Pinpoint the cell where the given text exists, returning its (X, Y) midpoint coordinate. 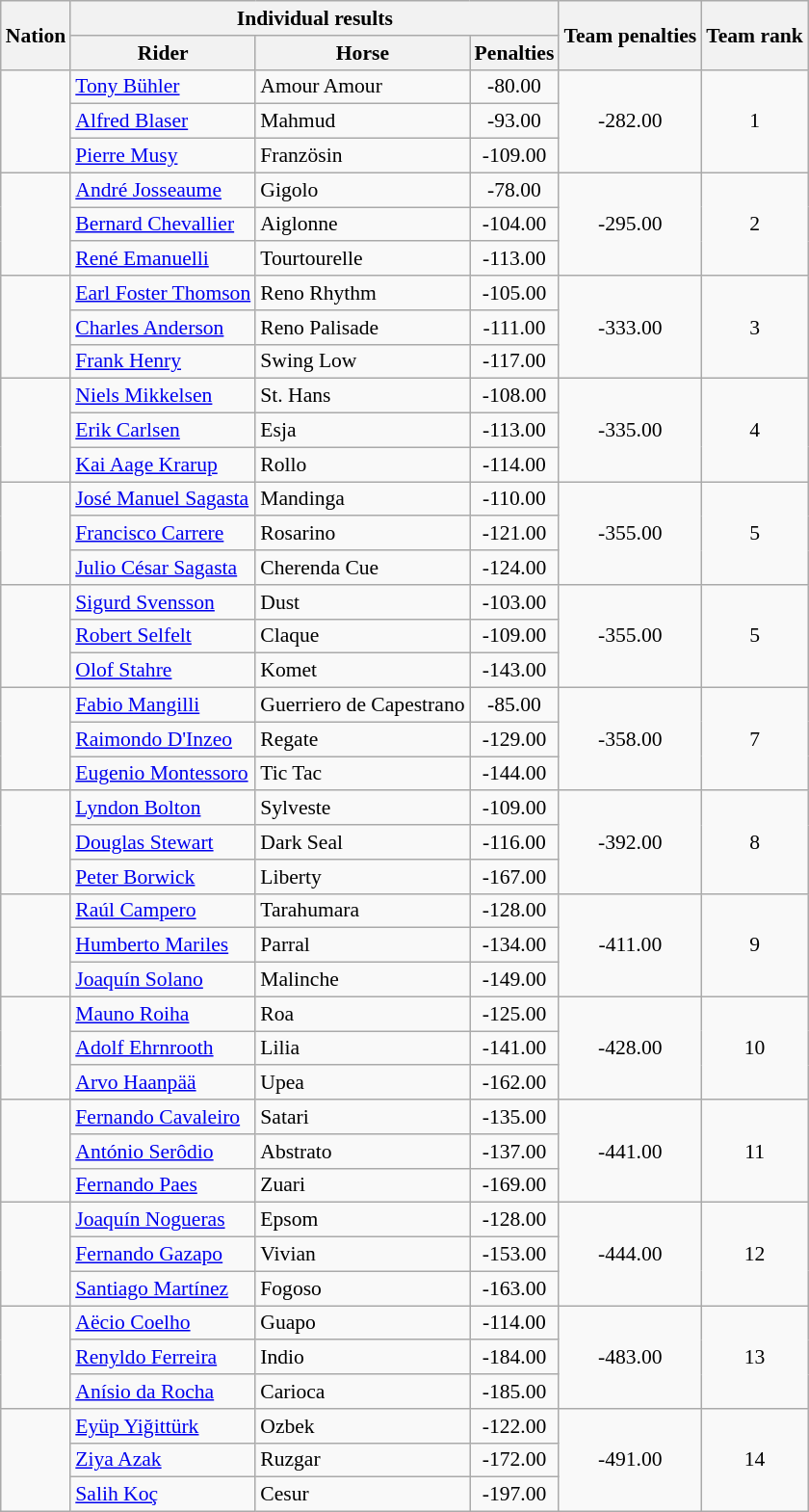
René Emanuelli (163, 259)
Guerriero de Capestrano (362, 705)
9 (755, 944)
Komet (362, 671)
-282.00 (630, 121)
Fernando Paes (163, 1185)
Epsom (362, 1220)
Zuari (362, 1185)
7 (755, 740)
-125.00 (514, 1014)
Guapo (362, 1323)
-167.00 (514, 877)
Salih Koç (163, 1495)
-80.00 (514, 87)
Dark Seal (362, 842)
-441.00 (630, 1151)
-169.00 (514, 1185)
Esja (362, 431)
13 (755, 1357)
Aiglonne (362, 225)
-185.00 (514, 1392)
-491.00 (630, 1461)
-172.00 (514, 1460)
8 (755, 842)
Carioca (362, 1392)
-124.00 (514, 568)
12 (755, 1255)
André Josseaume (163, 190)
Rider (163, 53)
Parral (362, 945)
Französin (362, 156)
Indio (362, 1358)
-333.00 (630, 328)
Abstrato (362, 1152)
Vivian (362, 1255)
Roa (362, 1014)
Rollo (362, 464)
-117.00 (514, 361)
Ozbek (362, 1426)
-149.00 (514, 980)
-134.00 (514, 945)
Niels Mikkelsen (163, 396)
Liberty (362, 877)
10 (755, 1048)
Ruzgar (362, 1460)
Sylveste (362, 809)
-358.00 (630, 740)
Earl Foster Thomson (163, 293)
-162.00 (514, 1083)
Tourtourelle (362, 259)
-135.00 (514, 1117)
-105.00 (514, 293)
Humberto Mariles (163, 945)
Reno Rhythm (362, 293)
-184.00 (514, 1358)
2 (755, 224)
-197.00 (514, 1495)
-153.00 (514, 1255)
Anísio da Rocha (163, 1392)
Team penalties (630, 35)
Dust (362, 602)
Julio César Sagasta (163, 568)
António Serôdio (163, 1152)
Arvo Haanpää (163, 1083)
Francisco Carrere (163, 534)
4 (755, 430)
-129.00 (514, 739)
Raúl Campero (163, 911)
-116.00 (514, 842)
-103.00 (514, 602)
Alfred Blaser (163, 121)
Erik Carlsen (163, 431)
Eyüp Yiğittürk (163, 1426)
Fogoso (362, 1288)
Nation (36, 35)
Mahmud (362, 121)
14 (755, 1461)
-143.00 (514, 671)
Reno Palisade (362, 328)
Santiago Martínez (163, 1288)
-121.00 (514, 534)
-122.00 (514, 1426)
Joaquín Solano (163, 980)
-104.00 (514, 225)
-78.00 (514, 190)
Mauno Roiha (163, 1014)
-163.00 (514, 1288)
Tony Bühler (163, 87)
3 (755, 328)
-392.00 (630, 842)
-483.00 (630, 1357)
Penalties (514, 53)
Pierre Musy (163, 156)
Upea (362, 1083)
-428.00 (630, 1048)
Peter Borwick (163, 877)
Douglas Stewart (163, 842)
Adolf Ehrnrooth (163, 1048)
Satari (362, 1117)
-411.00 (630, 944)
Gigolo (362, 190)
Frank Henry (163, 361)
Kai Aage Krarup (163, 464)
Swing Low (362, 361)
St. Hans (362, 396)
Lilia (362, 1048)
Bernard Chevallier (163, 225)
-335.00 (630, 430)
Individual results (314, 18)
-111.00 (514, 328)
Horse (362, 53)
Claque (362, 636)
1 (755, 121)
Cesur (362, 1495)
-295.00 (630, 224)
Sigurd Svensson (163, 602)
Lyndon Bolton (163, 809)
Regate (362, 739)
-93.00 (514, 121)
-85.00 (514, 705)
Malinche (362, 980)
Renyldo Ferreira (163, 1358)
Mandinga (362, 499)
Joaquín Nogueras (163, 1220)
-110.00 (514, 499)
José Manuel Sagasta (163, 499)
11 (755, 1151)
-137.00 (514, 1152)
-108.00 (514, 396)
Raimondo D'Inzeo (163, 739)
Robert Selfelt (163, 636)
Olof Stahre (163, 671)
-141.00 (514, 1048)
Eugenio Montessoro (163, 774)
Tarahumara (362, 911)
Ziya Azak (163, 1460)
-444.00 (630, 1255)
Fabio Mangilli (163, 705)
Fernando Gazapo (163, 1255)
Rosarino (362, 534)
Tic Tac (362, 774)
Team rank (755, 35)
Fernando Cavaleiro (163, 1117)
Cherenda Cue (362, 568)
Aëcio Coelho (163, 1323)
Charles Anderson (163, 328)
Amour Amour (362, 87)
-144.00 (514, 774)
